From the cell containing the given text, extract its center point as (X, Y) coordinate. 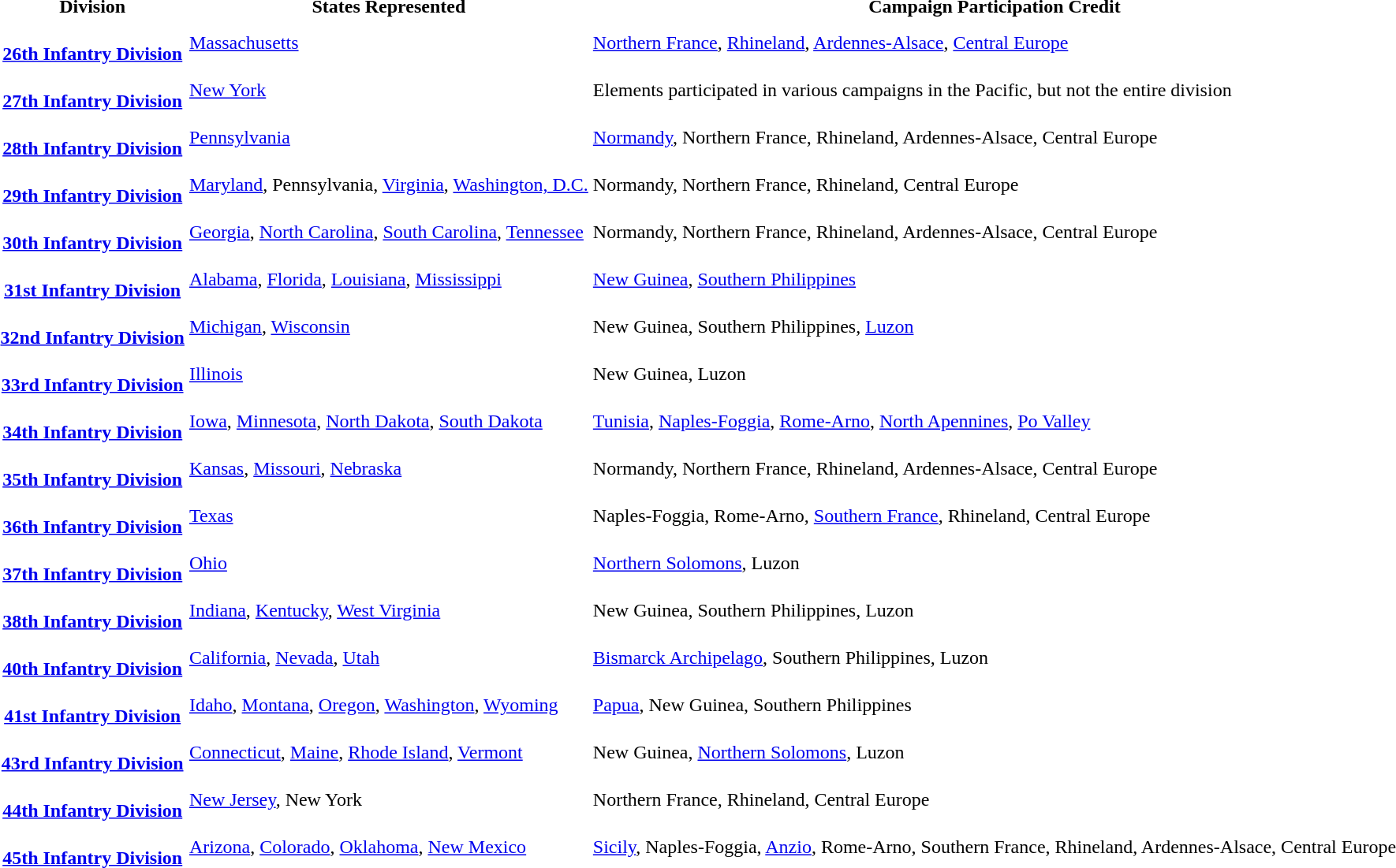
New Jersey, New York (388, 799)
Ohio (388, 563)
Idaho, Montana, Oregon, Washington, Wyoming (388, 705)
Connecticut, Maine, Rhode Island, Vermont (388, 752)
Massachusetts (388, 43)
Iowa, Minnesota, North Dakota, South Dakota (388, 421)
Kansas, Missouri, Nebraska (388, 468)
Pennsylvania (388, 137)
Michigan, Wisconsin (388, 326)
Georgia, North Carolina, South Carolina, Tennessee (388, 232)
Maryland, Pennsylvania, Virginia, Washington, D.C. (388, 184)
Texas (388, 516)
New York (388, 90)
Illinois (388, 374)
California, Nevada, Utah (388, 658)
Alabama, Florida, Louisiana, Mississippi (388, 279)
Indiana, Kentucky, West Virginia (388, 610)
